For the text-containing cell, return its midpoint in (x, y) coordinate format. 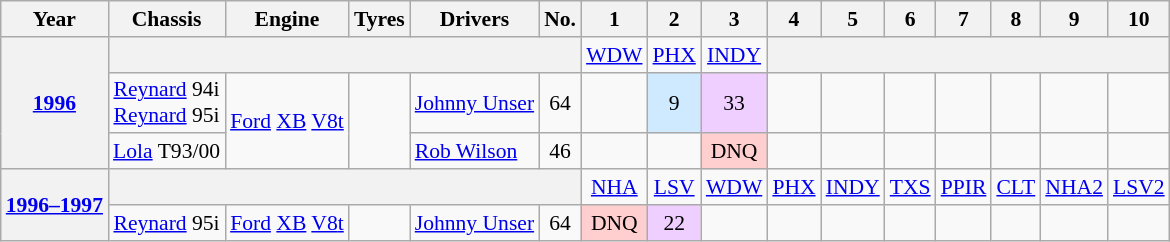
PPIR (964, 187)
7 (964, 19)
6 (910, 19)
Tyres (380, 19)
LSV2 (1139, 187)
5 (853, 19)
Reynard 95i (166, 223)
1996–1997 (54, 204)
LSV (674, 187)
10 (1139, 19)
1996 (54, 103)
Engine (287, 19)
Rob Wilson (474, 152)
8 (1016, 19)
Lola T93/00 (166, 152)
Year (54, 19)
22 (674, 223)
2 (674, 19)
3 (734, 19)
Chassis (166, 19)
CLT (1016, 187)
No. (560, 19)
4 (794, 19)
Reynard 94iReynard 95i (166, 102)
TXS (910, 187)
1 (614, 19)
33 (734, 102)
NHA2 (1074, 187)
Drivers (474, 19)
46 (560, 152)
NHA (614, 187)
